Return (X, Y) of the center of cell containing provided text 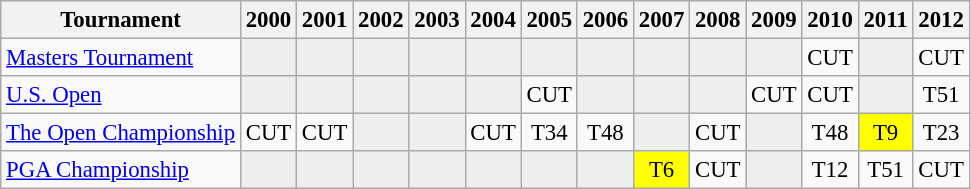
2001 (325, 20)
2010 (830, 20)
Tournament (121, 20)
U.S. Open (121, 95)
T23 (941, 133)
2002 (381, 20)
2008 (718, 20)
The Open Championship (121, 133)
2003 (437, 20)
2006 (605, 20)
T12 (830, 170)
2007 (661, 20)
Masters Tournament (121, 58)
2009 (774, 20)
PGA Championship (121, 170)
2005 (549, 20)
2004 (493, 20)
2000 (268, 20)
2011 (886, 20)
T6 (661, 170)
2012 (941, 20)
T34 (549, 133)
T9 (886, 133)
